Extract the (X, Y) coordinate from the center of the cell holding the provided text.  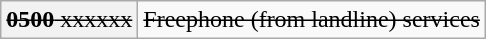
Freephone (from landline) services (312, 20)
0500 xxxxxx (70, 20)
